Determine the (X, Y) coordinate at the center of the cell enclosing the given text.  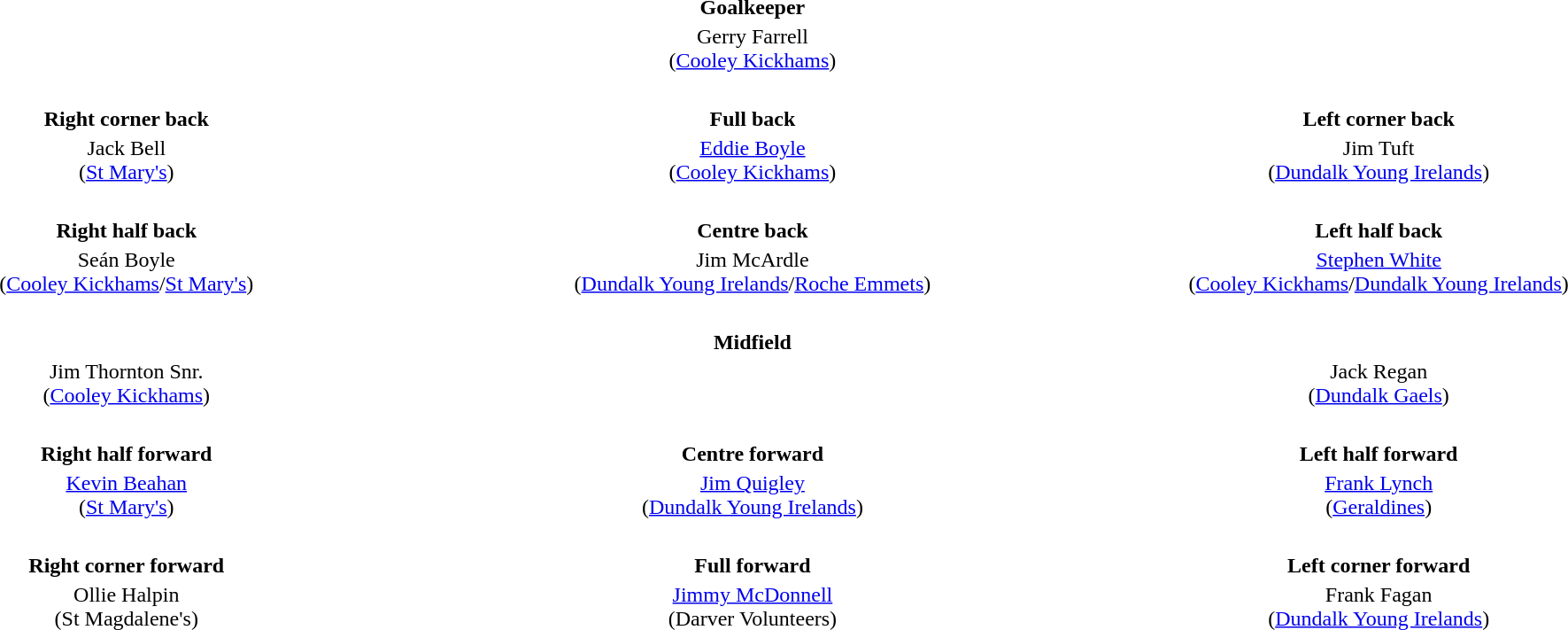
Centre back (753, 230)
Full back (753, 119)
Gerry Farrell (Cooley Kickhams) (753, 48)
Midfield (753, 342)
Centre forward (753, 454)
Jim Quigley(Dundalk Young Irelands) (753, 494)
Eddie Boyle(Cooley Kickhams) (753, 159)
Full forward (753, 565)
Jim McArdle(Dundalk Young Irelands/Roche Emmets) (753, 271)
